Find where the given text appears and provide that cell's center as (X, Y) coordinate. 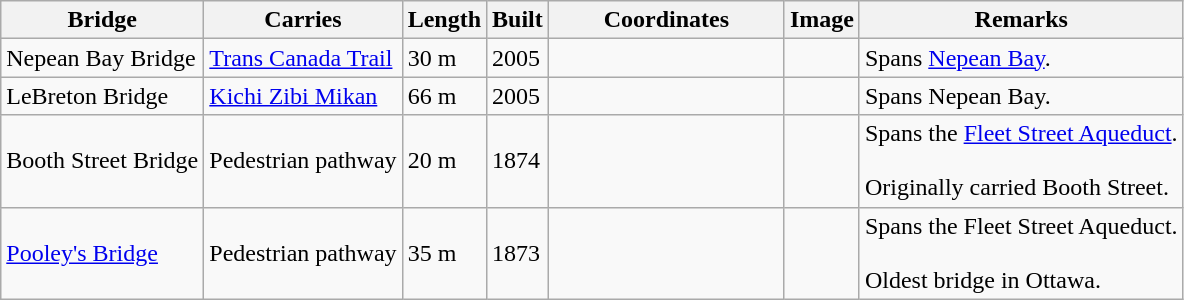
Kichi Zibi Mikan (303, 96)
Spans the Fleet Street Aqueduct.Oldest bridge in Ottawa. (1021, 253)
Pooley's Bridge (102, 253)
Spans the Fleet Street Aqueduct.Originally carried Booth Street. (1021, 161)
35 m (444, 253)
Length (444, 20)
Coordinates (666, 20)
20 m (444, 161)
66 m (444, 96)
Built (518, 20)
LeBreton Bridge (102, 96)
1873 (518, 253)
Carries (303, 20)
Nepean Bay Bridge (102, 58)
1874 (518, 161)
Image (822, 20)
Remarks (1021, 20)
Trans Canada Trail (303, 58)
Booth Street Bridge (102, 161)
Bridge (102, 20)
30 m (444, 58)
